Pinpoint the cell where the given text exists, returning its [X, Y] midpoint coordinate. 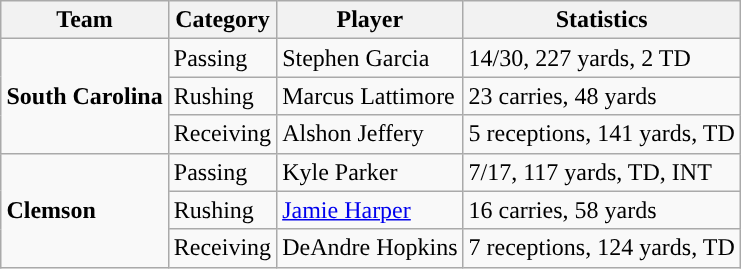
Jamie Harper [370, 210]
DeAndre Hopkins [370, 248]
Kyle Parker [370, 172]
14/30, 227 yards, 2 TD [602, 58]
Marcus Lattimore [370, 96]
16 carries, 58 yards [602, 210]
7 receptions, 124 yards, TD [602, 248]
Player [370, 20]
Clemson [84, 210]
South Carolina [84, 96]
7/17, 117 yards, TD, INT [602, 172]
Statistics [602, 20]
Category [222, 20]
Team [84, 20]
23 carries, 48 yards [602, 96]
Alshon Jeffery [370, 134]
Stephen Garcia [370, 58]
5 receptions, 141 yards, TD [602, 134]
